Detect which cell encompasses the target text, then output its [X, Y] center coordinate. 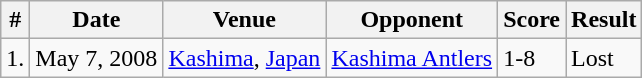
Date [96, 20]
Score [532, 20]
1. [16, 58]
# [16, 20]
1-8 [532, 58]
Kashima Antlers [412, 58]
Lost [604, 58]
Venue [244, 20]
Result [604, 20]
May 7, 2008 [96, 58]
Kashima, Japan [244, 58]
Opponent [412, 20]
